From the cell containing the given text, extract its center point as [X, Y] coordinate. 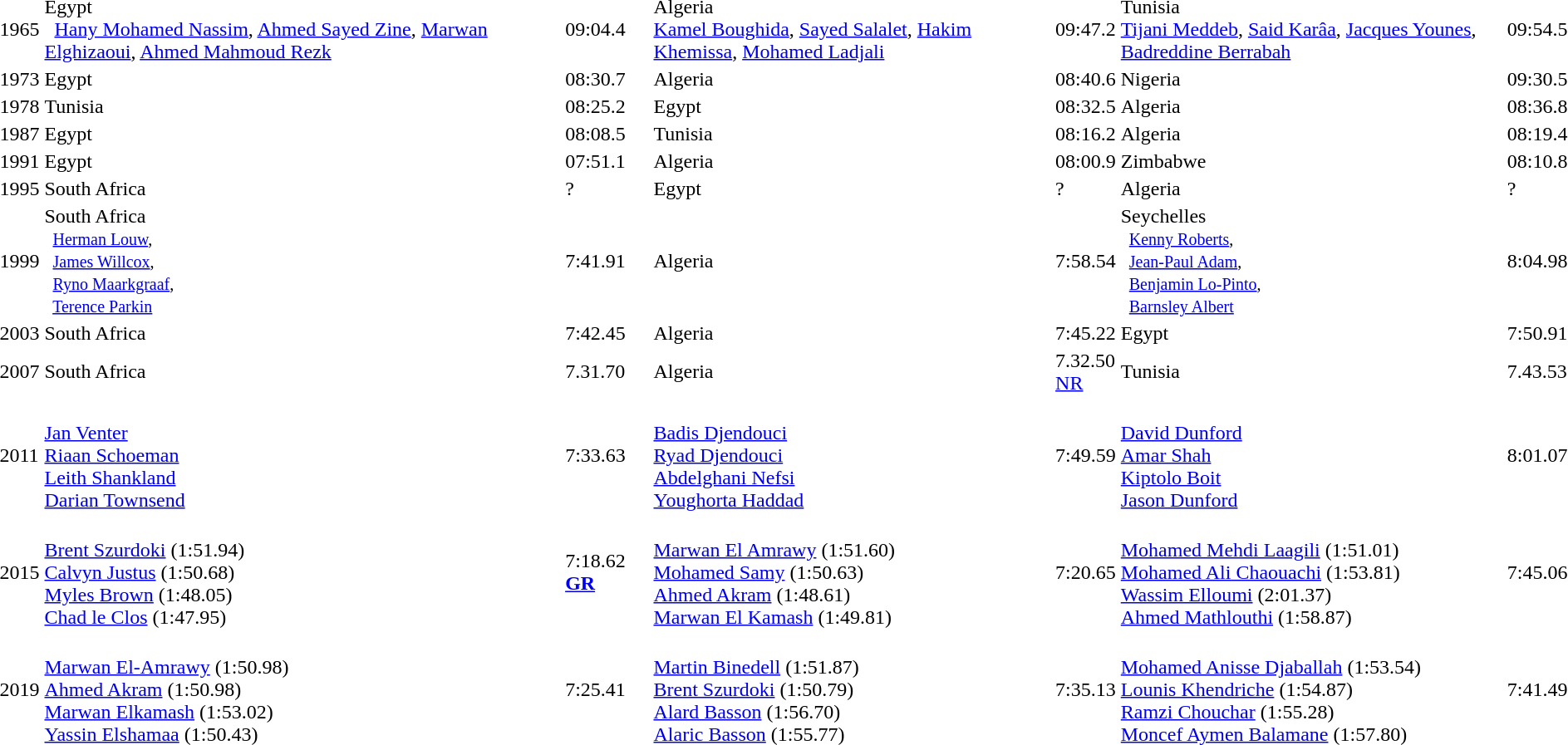
08:08.5 [607, 134]
7:18.62 GR [607, 572]
Mohamed Mehdi Laagili (1:51.01)Mohamed Ali Chaouachi (1:53.81)Wassim Elloumi (2:01.37)Ahmed Mathlouthi (1:58.87) [1311, 572]
Badis DjendouciRyad Djendouci Abdelghani NefsiYoughorta Haddad [853, 455]
07:51.1 [607, 161]
7:42.45 [607, 333]
Nigeria [1311, 79]
7:41.91 [607, 261]
7:49.59 [1086, 455]
Marwan El Amrawy (1:51.60)Mohamed Samy (1:50.63)Ahmed Akram (1:48.61)Marwan El Kamash (1:49.81) [853, 572]
08:16.2 [1086, 134]
7:20.65 [1086, 572]
Zimbabwe [1311, 161]
Jan VenterRiaan Schoeman Leith ShanklandDarian Townsend [302, 455]
08:40.6 [1086, 79]
08:00.9 [1086, 161]
7:33.63 [607, 455]
7:58.54 [1086, 261]
Brent Szurdoki (1:51.94)Calvyn Justus (1:50.68)Myles Brown (1:48.05)Chad le Clos (1:47.95) [302, 572]
08:30.7 [607, 79]
Seychelles Kenny Roberts, Jean-Paul Adam, Benjamin Lo-Pinto, Barnsley Albert [1311, 261]
7.31.70 [607, 372]
08:25.2 [607, 106]
David DunfordAmar Shah Kiptolo BoitJason Dunford [1311, 455]
08:32.5 [1086, 106]
7.32.50 NR [1086, 372]
7:45.22 [1086, 333]
South Africa Herman Louw, James Willcox, Ryno Maarkgraaf, Terence Parkin [302, 261]
